Capture the cell that displays the provided text and extract its [x, y] central coordinate. 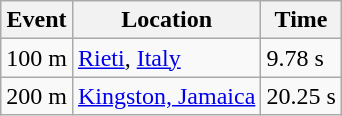
100 m [37, 58]
20.25 s [301, 96]
Event [37, 20]
Kingston, Jamaica [166, 96]
200 m [37, 96]
9.78 s [301, 58]
Rieti, Italy [166, 58]
Location [166, 20]
Time [301, 20]
